Capture the cell that displays the provided text and extract its [x, y] central coordinate. 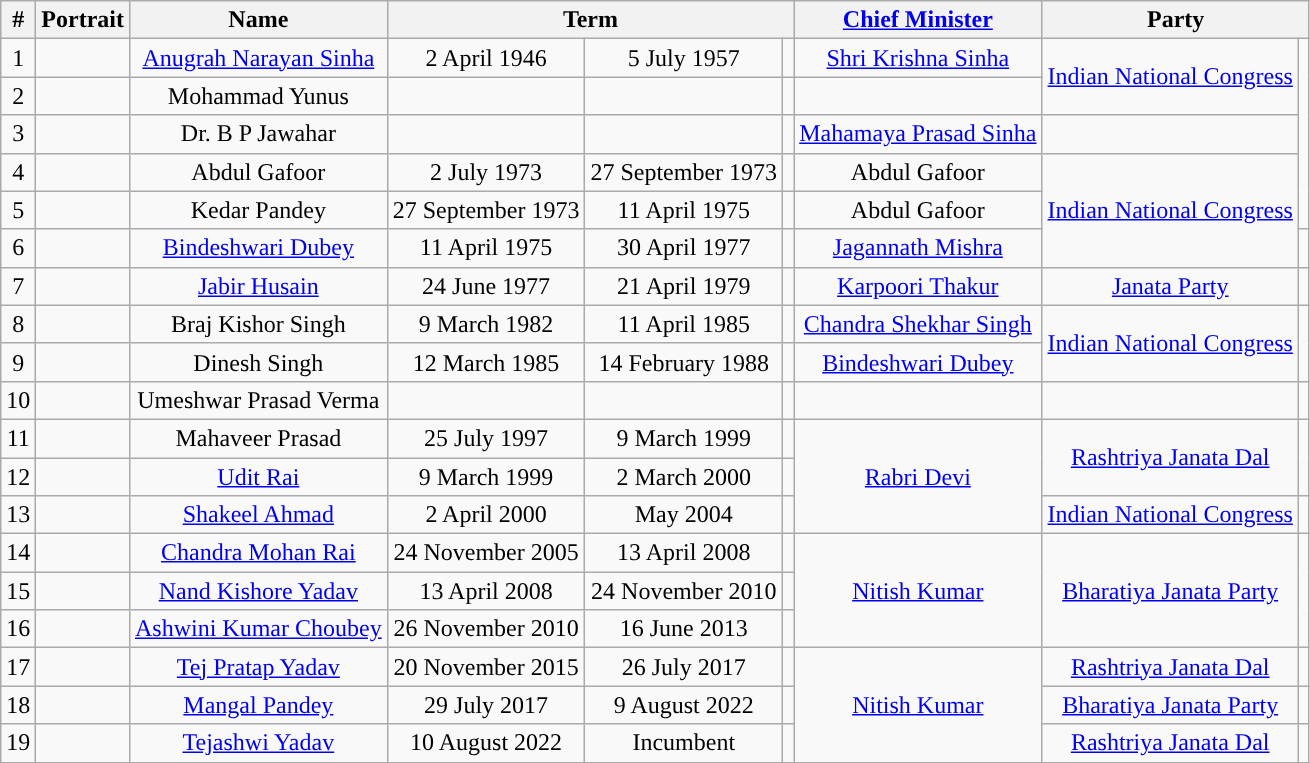
Incumbent [684, 743]
7 [18, 286]
Chandra Shekhar Singh [918, 324]
Nand Kishore Yadav [258, 591]
26 November 2010 [486, 629]
2 March 2000 [684, 477]
Janata Party [1170, 286]
Dinesh Singh [258, 362]
Mahaveer Prasad [258, 438]
Umeshwar Prasad Verma [258, 400]
26 July 2017 [684, 667]
20 November 2015 [486, 667]
11 [18, 438]
Shakeel Ahmad [258, 515]
Karpoori Thakur [918, 286]
9 March 1982 [486, 324]
Tejashwi Yadav [258, 743]
Term [590, 20]
Anugrah Narayan Sinha [258, 58]
18 [18, 705]
Jabir Husain [258, 286]
May 2004 [684, 515]
15 [18, 591]
Name [258, 20]
Kedar Pandey [258, 210]
Portrait [83, 20]
Braj Kishor Singh [258, 324]
14 [18, 553]
Ashwini Kumar Choubey [258, 629]
2 April 2000 [486, 515]
Dr. B P Jawahar [258, 134]
30 April 1977 [684, 248]
3 [18, 134]
5 [18, 210]
Chandra Mohan Rai [258, 553]
1 [18, 58]
11 April 1985 [684, 324]
12 March 1985 [486, 362]
2 April 1946 [486, 58]
12 [18, 477]
2 July 1973 [486, 172]
24 November 2005 [486, 553]
16 June 2013 [684, 629]
Mohammad Yunus [258, 96]
10 [18, 400]
24 June 1977 [486, 286]
Shri Krishna Sinha [918, 58]
16 [18, 629]
Chief Minister [918, 20]
9 [18, 362]
14 February 1988 [684, 362]
10 August 2022 [486, 743]
Tej Pratap Yadav [258, 667]
Mangal Pandey [258, 705]
13 [18, 515]
17 [18, 667]
29 July 2017 [486, 705]
24 November 2010 [684, 591]
19 [18, 743]
21 April 1979 [684, 286]
Jagannath Mishra [918, 248]
8 [18, 324]
2 [18, 96]
9 August 2022 [684, 705]
6 [18, 248]
4 [18, 172]
5 July 1957 [684, 58]
Udit Rai [258, 477]
Mahamaya Prasad Sinha [918, 134]
25 July 1997 [486, 438]
Party [1176, 20]
Rabri Devi [918, 476]
# [18, 20]
